Determine the [x, y] coordinate at the center of the cell enclosing the given text.  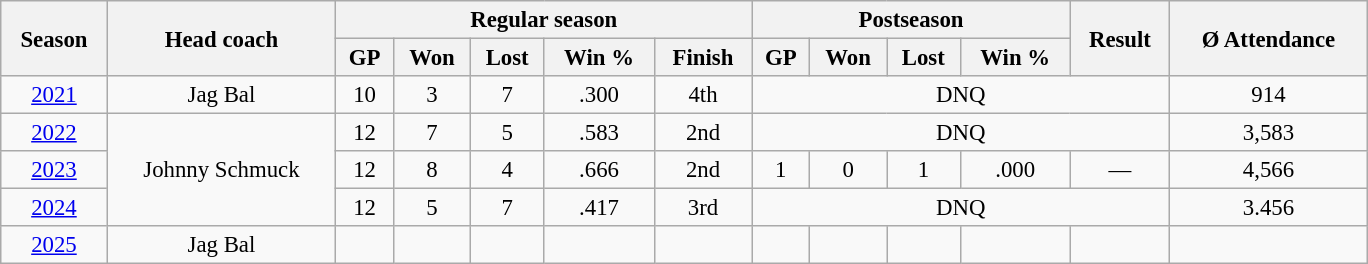
Result [1120, 38]
Johnny Schmuck [222, 170]
Regular season [544, 20]
8 [432, 170]
Head coach [222, 38]
Postseason [911, 20]
10 [365, 95]
3rd [703, 208]
4th [703, 95]
3.456 [1269, 208]
2022 [54, 133]
2023 [54, 170]
.000 [1015, 170]
Finish [703, 58]
3 [432, 95]
0 [848, 170]
4,566 [1269, 170]
2024 [54, 208]
2025 [54, 245]
914 [1269, 95]
.417 [599, 208]
.666 [599, 170]
Season [54, 38]
.583 [599, 133]
2021 [54, 95]
4 [506, 170]
3,583 [1269, 133]
.300 [599, 95]
Ø Attendance [1269, 38]
— [1120, 170]
